Find where the given text appears and provide that cell's center as [X, Y] coordinate. 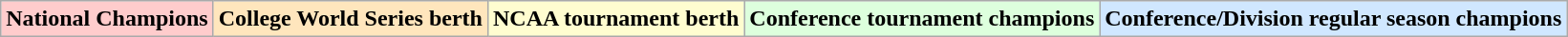
College World Series berth [350, 19]
NCAA tournament berth [615, 19]
National Champions [107, 19]
Conference tournament champions [922, 19]
Conference/Division regular season champions [1334, 19]
